Return [x, y] of the center of cell containing provided text 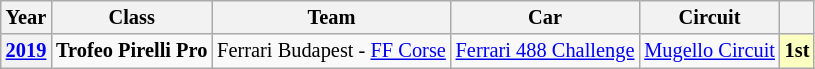
Trofeo Pirelli Pro [132, 51]
1st [798, 51]
Car [546, 17]
Ferrari Budapest - FF Corse [331, 51]
2019 [26, 51]
Team [331, 17]
Class [132, 17]
Ferrari 488 Challenge [546, 51]
Mugello Circuit [709, 51]
Year [26, 17]
Circuit [709, 17]
